Determine the [x, y] coordinate at the center of the cell enclosing the given text.  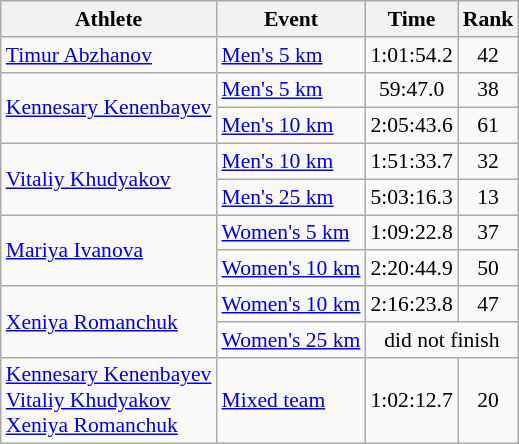
did not finish [442, 340]
1:51:33.7 [411, 162]
Event [290, 19]
Timur Abzhanov [109, 55]
Vitaliy Khudyakov [109, 180]
61 [488, 126]
50 [488, 269]
37 [488, 233]
Mixed team [290, 400]
2:05:43.6 [411, 126]
1:02:12.7 [411, 400]
1:01:54.2 [411, 55]
32 [488, 162]
Xeniya Romanchuk [109, 322]
20 [488, 400]
1:09:22.8 [411, 233]
Athlete [109, 19]
13 [488, 197]
Mariya Ivanova [109, 250]
Kennesary KenenbayevVitaliy KhudyakovXeniya Romanchuk [109, 400]
38 [488, 90]
47 [488, 304]
Women's 25 km [290, 340]
Rank [488, 19]
59:47.0 [411, 90]
2:16:23.8 [411, 304]
Women's 5 km [290, 233]
Men's 25 km [290, 197]
Time [411, 19]
5:03:16.3 [411, 197]
42 [488, 55]
2:20:44.9 [411, 269]
Kennesary Kenenbayev [109, 108]
